Output the [x, y] coordinate of the center of the cell containing the given text.  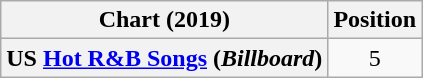
US Hot R&B Songs (Billboard) [164, 58]
Position [375, 20]
5 [375, 58]
Chart (2019) [164, 20]
